Pinpoint the cell where the given text exists, returning its [X, Y] midpoint coordinate. 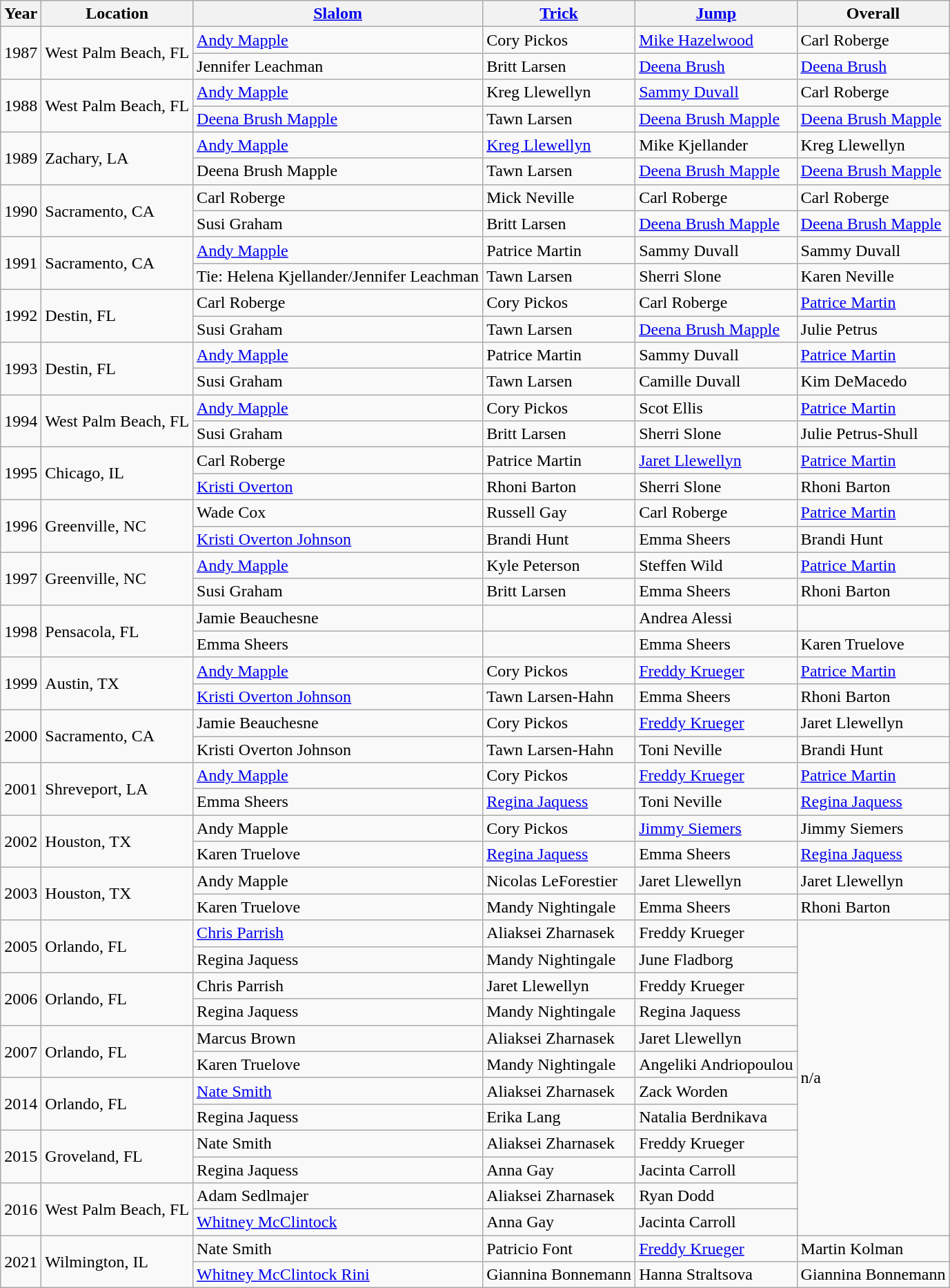
Mick Neville [559, 197]
Karen Neville [873, 276]
Marcus Brown [338, 1038]
Kyle Peterson [559, 565]
Pensacola, FL [117, 631]
Trick [559, 14]
1995 [21, 474]
Wade Cox [338, 513]
Natalia Berdnikava [716, 1117]
2000 [21, 736]
Whitney McClintock Rini [338, 1275]
Jump [716, 14]
Chicago, IL [117, 474]
1994 [21, 421]
Julie Petrus-Shull [873, 434]
Hanna Straltsova [716, 1275]
2016 [21, 1209]
Adam Sedlmajer [338, 1196]
Kim DeMacedo [873, 382]
Russell Gay [559, 513]
Tie: Helena Kjellander/Jennifer Leachman [338, 276]
Jennifer Leachman [338, 66]
Nicolas LeForestier [559, 881]
Ryan Dodd [716, 1196]
Slalom [338, 14]
Location [117, 14]
2005 [21, 946]
Martin Kolman [873, 1249]
Kristi Overton [338, 487]
Whitney McClintock [338, 1222]
Groveland, FL [117, 1156]
Wilmington, IL [117, 1262]
1987 [21, 53]
1991 [21, 263]
Patricio Font [559, 1249]
Mike Kjellander [716, 145]
Erika Lang [559, 1117]
Steffen Wild [716, 565]
1992 [21, 315]
Angeliki Andriopoulou [716, 1064]
Shreveport, LA [117, 789]
1989 [21, 158]
1997 [21, 578]
1990 [21, 211]
Austin, TX [117, 683]
June Fladborg [716, 959]
1988 [21, 106]
2007 [21, 1051]
2003 [21, 894]
1996 [21, 526]
Camille Duvall [716, 382]
2006 [21, 999]
2021 [21, 1262]
Zachary, LA [117, 158]
Zack Worden [716, 1091]
1999 [21, 683]
Scot Ellis [716, 408]
Julie Petrus [873, 329]
Mike Hazelwood [716, 40]
n/a [873, 1078]
1998 [21, 631]
2002 [21, 841]
2015 [21, 1156]
Year [21, 14]
2001 [21, 789]
Overall [873, 14]
1993 [21, 369]
2014 [21, 1104]
Andrea Alessi [716, 618]
